Scan for the cell matching the given text and deliver its [X, Y] coordinate at center. 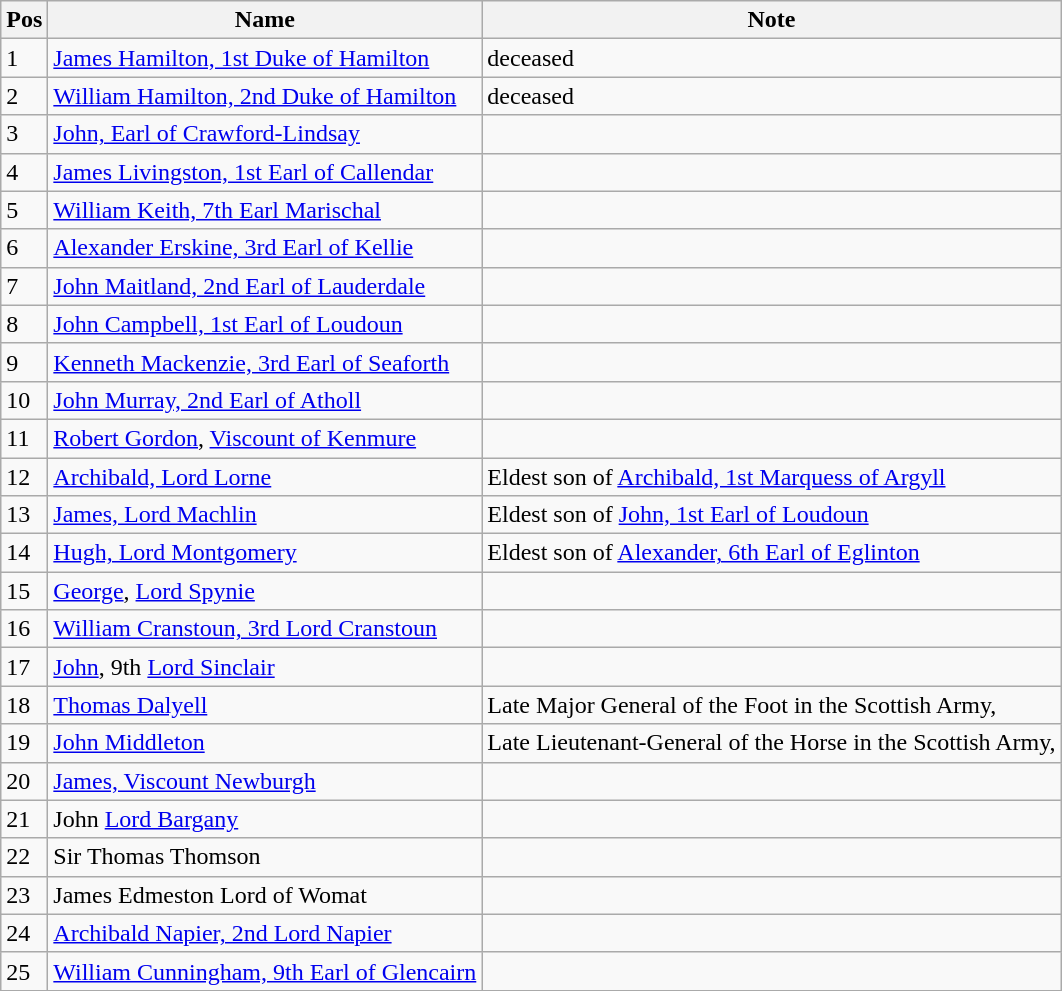
John Murray, 2nd Earl of Atholl [265, 400]
10 [24, 400]
Late Lieutenant-General of the Horse in the Scottish Army, [772, 743]
John Maitland, 2nd Earl of Lauderdale [265, 286]
13 [24, 515]
James Hamilton, 1st Duke of Hamilton [265, 58]
17 [24, 667]
James, Lord Machlin [265, 515]
Archibald, Lord Lorne [265, 477]
9 [24, 362]
18 [24, 705]
2 [24, 96]
4 [24, 172]
William Cranstoun, 3rd Lord Cranstoun [265, 629]
1 [24, 58]
Archibald Napier, 2nd Lord Napier [265, 933]
24 [24, 933]
12 [24, 477]
3 [24, 134]
8 [24, 324]
Thomas Dalyell [265, 705]
22 [24, 857]
16 [24, 629]
Note [772, 20]
25 [24, 971]
Late Major General of the Foot in the Scottish Army, [772, 705]
Eldest son of Archibald, 1st Marquess of Argyll [772, 477]
William Cunningham, 9th Earl of Glencairn [265, 971]
Robert Gordon, Viscount of Kenmure [265, 438]
5 [24, 210]
14 [24, 553]
Eldest son of Alexander, 6th Earl of Eglinton [772, 553]
Sir Thomas Thomson [265, 857]
Alexander Erskine, 3rd Earl of Kellie [265, 248]
23 [24, 895]
John Campbell, 1st Earl of Loudoun [265, 324]
James Edmeston Lord of Womat [265, 895]
7 [24, 286]
William Hamilton, 2nd Duke of Hamilton [265, 96]
John Middleton [265, 743]
11 [24, 438]
21 [24, 819]
William Keith, 7th Earl Marischal [265, 210]
George, Lord Spynie [265, 591]
Hugh, Lord Montgomery [265, 553]
Name [265, 20]
Kenneth Mackenzie, 3rd Earl of Seaforth [265, 362]
Pos [24, 20]
19 [24, 743]
John, Earl of Crawford-Lindsay [265, 134]
John Lord Bargany [265, 819]
6 [24, 248]
Eldest son of John, 1st Earl of Loudoun [772, 515]
James, Viscount Newburgh [265, 781]
15 [24, 591]
James Livingston, 1st Earl of Callendar [265, 172]
20 [24, 781]
John, 9th Lord Sinclair [265, 667]
